Capture the cell that displays the provided text and extract its (x, y) central coordinate. 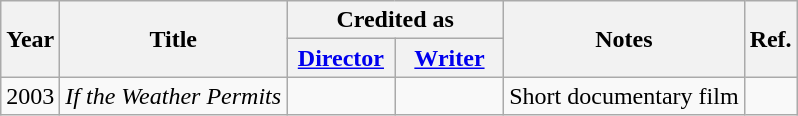
Credited as (396, 20)
Year (30, 39)
Notes (624, 39)
Ref. (770, 39)
Director (342, 58)
Title (174, 39)
2003 (30, 96)
Short documentary film (624, 96)
If the Weather Permits (174, 96)
Writer (450, 58)
